Provide the [x, y] coordinate of the cell's center where the given text is located.  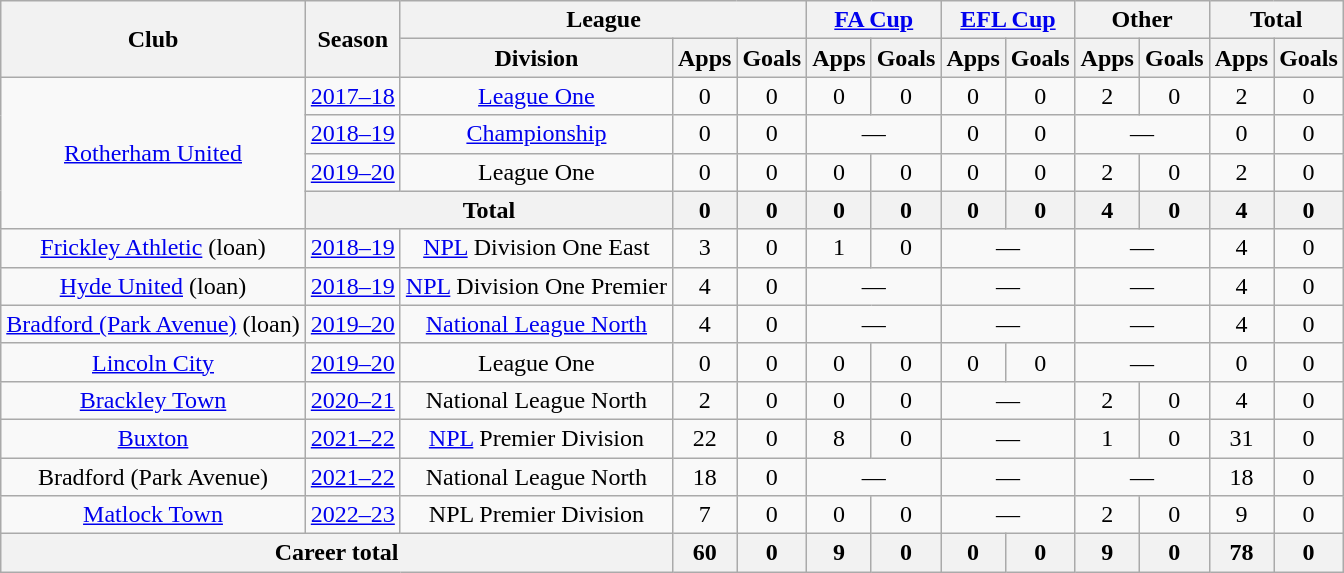
Division [536, 58]
EFL Cup [1008, 20]
Championship [536, 134]
22 [704, 438]
FA Cup [874, 20]
78 [1241, 553]
NPL Division One Premier [536, 286]
Frickley Athletic (loan) [154, 248]
Club [154, 39]
Buxton [154, 438]
Career total [337, 553]
2017–18 [352, 96]
Brackley Town [154, 400]
31 [1241, 438]
Bradford (Park Avenue) [154, 477]
Hyde United (loan) [154, 286]
2020–21 [352, 400]
League [603, 20]
Bradford (Park Avenue) (loan) [154, 324]
Matlock Town [154, 515]
60 [704, 553]
NPL Division One East [536, 248]
7 [704, 515]
Other [1142, 20]
8 [839, 438]
Lincoln City [154, 362]
Rotherham United [154, 153]
3 [704, 248]
Season [352, 39]
2022–23 [352, 515]
